Detect which cell encompasses the target text, then output its [x, y] center coordinate. 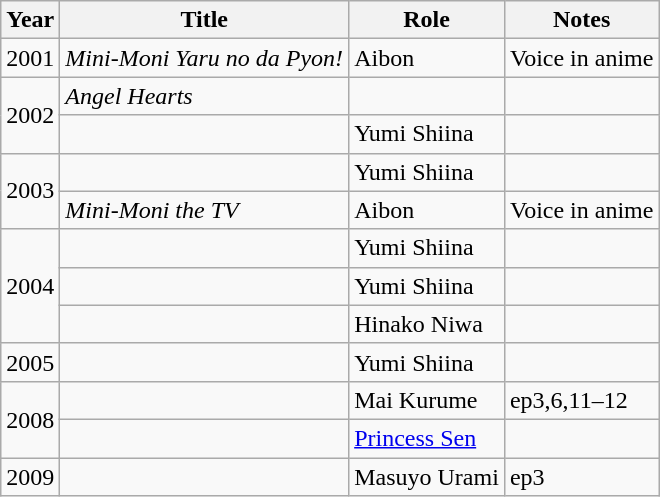
Hinako Niwa [427, 324]
Angel Hearts [204, 96]
Notes [582, 20]
ep3 [582, 477]
Princess Sen [427, 438]
Role [427, 20]
Mini-Moni Yaru no da Pyon! [204, 58]
2003 [30, 191]
2008 [30, 419]
2002 [30, 115]
2005 [30, 362]
Title [204, 20]
Mini-Moni the TV [204, 210]
Year [30, 20]
2009 [30, 477]
Masuyo Urami [427, 477]
Mai Kurume [427, 400]
2001 [30, 58]
ep3,6,11–12 [582, 400]
2004 [30, 286]
